Detect which cell encompasses the target text, then output its [x, y] center coordinate. 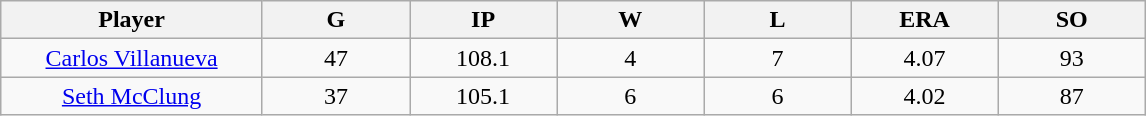
IP [484, 20]
105.1 [484, 96]
4.07 [924, 58]
93 [1072, 58]
4 [630, 58]
4.02 [924, 96]
47 [336, 58]
87 [1072, 96]
G [336, 20]
Carlos Villanueva [132, 58]
37 [336, 96]
7 [778, 58]
Seth McClung [132, 96]
Player [132, 20]
L [778, 20]
W [630, 20]
108.1 [484, 58]
SO [1072, 20]
ERA [924, 20]
